Pinpoint the cell where the given text exists, returning its (x, y) midpoint coordinate. 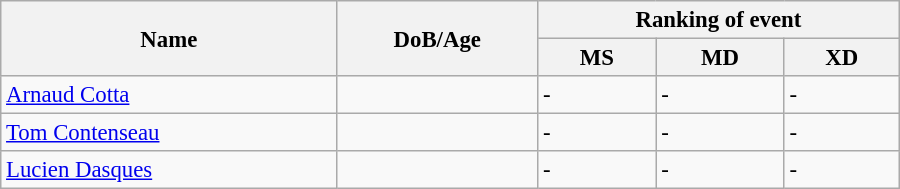
Lucien Dasques (169, 170)
Name (169, 38)
Arnaud Cotta (169, 95)
MD (720, 58)
MS (597, 58)
Tom Contenseau (169, 133)
Ranking of event (719, 20)
DoB/Age (438, 38)
XD (842, 58)
